Provide the [x, y] coordinate of the cell's center where the given text is located.  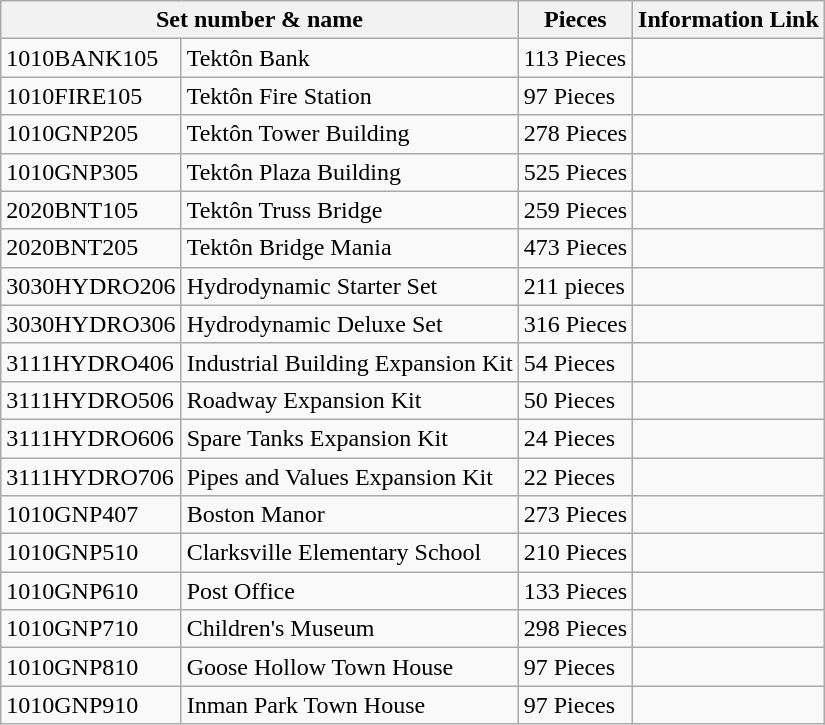
Post Office [350, 591]
1010GNP510 [91, 553]
3111HYDRO706 [91, 477]
1010GNP205 [91, 134]
3111HYDRO406 [91, 362]
298 Pieces [575, 629]
Boston Manor [350, 515]
113 Pieces [575, 58]
1010GNP710 [91, 629]
50 Pieces [575, 400]
Pieces [575, 20]
Set number & name [260, 20]
Tektôn Tower Building [350, 134]
Clarksville Elementary School [350, 553]
3111HYDRO606 [91, 438]
Hydrodynamic Starter Set [350, 286]
Tektôn Plaza Building [350, 172]
Tektôn Truss Bridge [350, 210]
2020BNT205 [91, 248]
Goose Hollow Town House [350, 667]
Tektôn Fire Station [350, 96]
316 Pieces [575, 324]
1010GNP305 [91, 172]
273 Pieces [575, 515]
1010GNP910 [91, 705]
3111HYDRO506 [91, 400]
525 Pieces [575, 172]
3030HYDRO306 [91, 324]
473 Pieces [575, 248]
54 Pieces [575, 362]
Roadway Expansion Kit [350, 400]
1010GNP407 [91, 515]
2020BNT105 [91, 210]
Inman Park Town House [350, 705]
133 Pieces [575, 591]
Tektôn Bridge Mania [350, 248]
3030HYDRO206 [91, 286]
Tektôn Bank [350, 58]
1010GNP610 [91, 591]
1010BANK105 [91, 58]
Industrial Building Expansion Kit [350, 362]
22 Pieces [575, 477]
Spare Tanks Expansion Kit [350, 438]
Children's Museum [350, 629]
Pipes and Values Expansion Kit [350, 477]
278 Pieces [575, 134]
Information Link [729, 20]
210 Pieces [575, 553]
1010GNP810 [91, 667]
211 pieces [575, 286]
24 Pieces [575, 438]
1010FIRE105 [91, 96]
Hydrodynamic Deluxe Set [350, 324]
259 Pieces [575, 210]
